Provide the (x, y) coordinate of the cell's center where the given text is located.  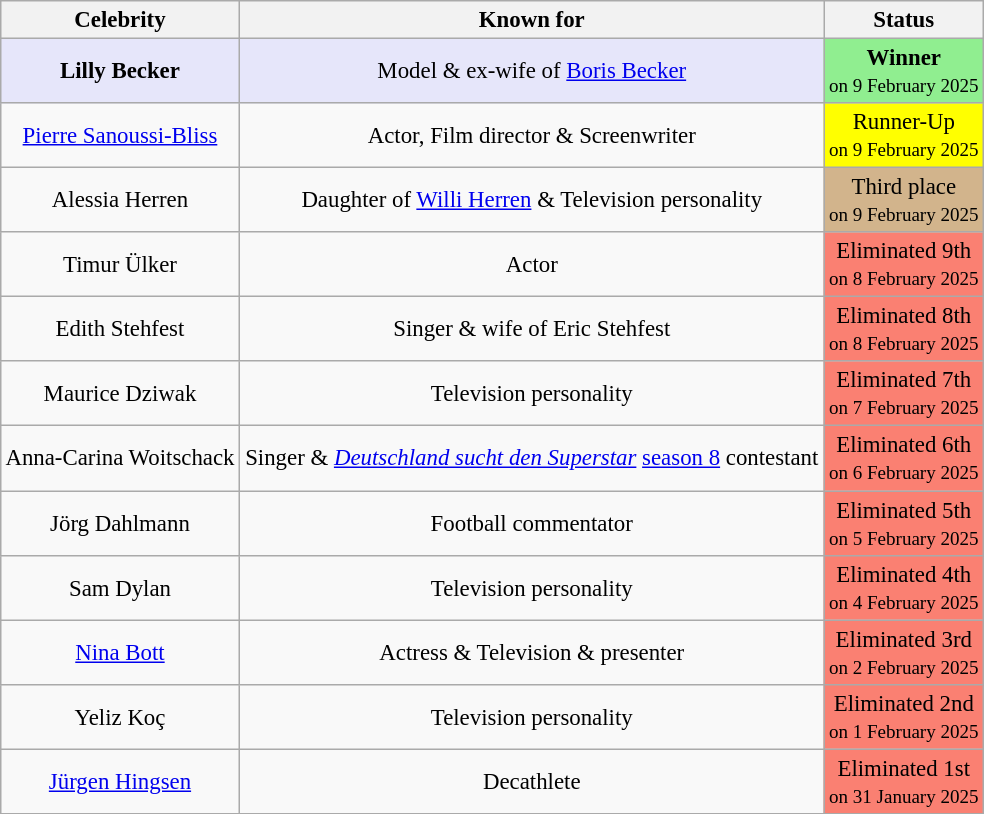
Football commentator (532, 522)
Winneron 9 February 2025 (904, 70)
Actor (532, 264)
Actress & Television & presenter (532, 652)
Daughter of Willi Herren & Television personality (532, 200)
Status (904, 20)
Celebrity (120, 20)
Model & ex-wife of Boris Becker (532, 70)
Eliminated 8thon 8 February 2025 (904, 330)
Yeliz Koç (120, 716)
Eliminated 1ston 31 January 2025 (904, 782)
Singer & wife of Eric Stehfest (532, 330)
Jürgen Hingsen (120, 782)
Eliminated 4thon 4 February 2025 (904, 588)
Runner-Upon 9 February 2025 (904, 136)
Pierre Sanoussi-Bliss (120, 136)
Eliminated 7thon 7 February 2025 (904, 394)
Actor, Film director & Screenwriter (532, 136)
Singer & Deutschland sucht den Superstar season 8 contestant (532, 458)
Sam Dylan (120, 588)
Anna-Carina Woitschack (120, 458)
Maurice Dziwak (120, 394)
Eliminated 9thon 8 February 2025 (904, 264)
Decathlete (532, 782)
Third placeon 9 February 2025 (904, 200)
Lilly Becker (120, 70)
Alessia Herren (120, 200)
Eliminated 2ndon 1 February 2025 (904, 716)
Nina Bott (120, 652)
Edith Stehfest (120, 330)
Eliminated 5thon 5 February 2025 (904, 522)
Known for (532, 20)
Jörg Dahlmann (120, 522)
Timur Ülker (120, 264)
Eliminated 6thon 6 February 2025 (904, 458)
Eliminated 3rdon 2 February 2025 (904, 652)
